Search for the cell housing the specified text and yield its [x, y] center coordinate. 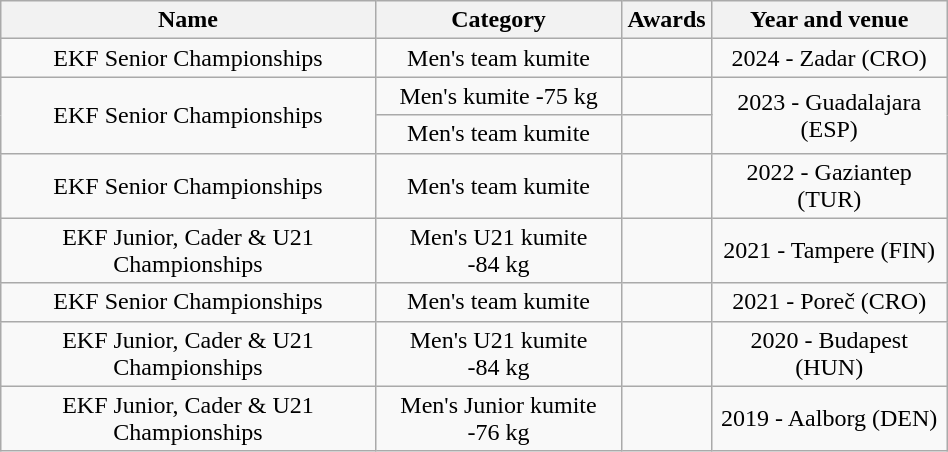
2020 - Budapest (HUN) [829, 354]
2023 - Guadalajara (ESP) [829, 115]
2019 - Aalborg (DEN) [829, 418]
Name [188, 20]
Men's Junior kumite -76 kg [498, 418]
2024 - Zadar (CRO) [829, 58]
2021 - Poreč (CRO) [829, 302]
Category [498, 20]
Awards [666, 20]
2021 - Tampere (FIN) [829, 250]
Year and venue [829, 20]
Men's kumite -75 kg [498, 96]
2022 - Gaziantep (TUR) [829, 186]
